For the text-containing cell, return its midpoint in (X, Y) coordinate format. 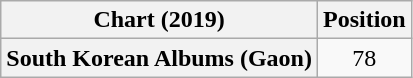
South Korean Albums (Gaon) (160, 58)
Position (364, 20)
Chart (2019) (160, 20)
78 (364, 58)
